Locate the cell with the specified text and output its [x, y] center coordinate. 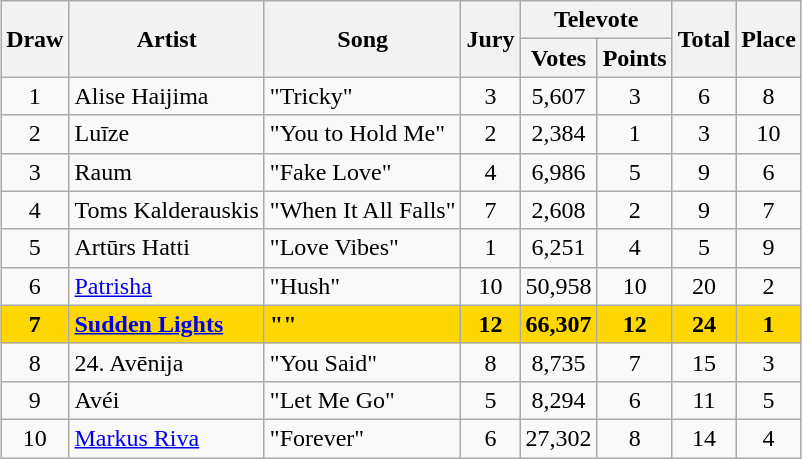
66,307 [558, 324]
11 [704, 400]
"Hush" [362, 286]
Jury [490, 39]
Toms Kalderauskis [166, 210]
Song [362, 39]
24 [704, 324]
"" [362, 324]
Televote [596, 20]
8,294 [558, 400]
"Love Vibes" [362, 248]
2,608 [558, 210]
Points [634, 58]
20 [704, 286]
Sudden Lights [166, 324]
Markus Riva [166, 438]
"You Said" [362, 362]
Luīze [166, 134]
27,302 [558, 438]
50,958 [558, 286]
"Forever" [362, 438]
Patrisha [166, 286]
Alise Haijima [166, 96]
Artūrs Hatti [166, 248]
8,735 [558, 362]
14 [704, 438]
Total [704, 39]
2,384 [558, 134]
Avéi [166, 400]
"You to Hold Me" [362, 134]
"Fake Love" [362, 172]
Draw [35, 39]
"Tricky" [362, 96]
"When It All Falls" [362, 210]
5,607 [558, 96]
"Let Me Go" [362, 400]
Votes [558, 58]
Place [769, 39]
24. Avēnija [166, 362]
6,251 [558, 248]
Raum [166, 172]
Artist [166, 39]
15 [704, 362]
6,986 [558, 172]
